For the text-containing cell, return its midpoint in (x, y) coordinate format. 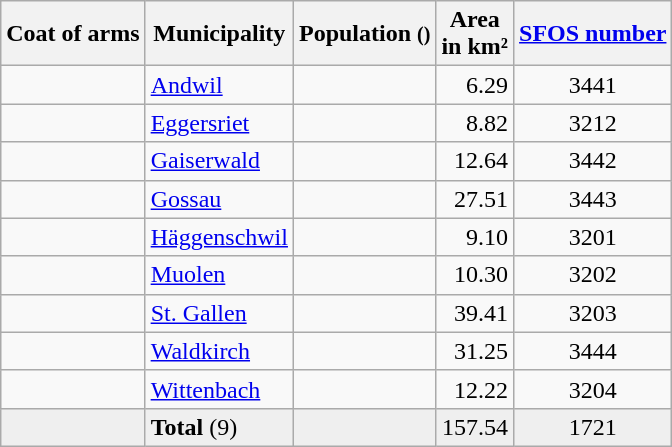
Gaiserwald (219, 161)
3202 (593, 275)
Municipality (219, 34)
3444 (593, 351)
39.41 (475, 313)
27.51 (475, 199)
SFOS number (593, 34)
Wittenbach (219, 389)
Population () (364, 34)
10.30 (475, 275)
Gossau (219, 199)
St. Gallen (219, 313)
Areain km² (475, 34)
Muolen (219, 275)
8.82 (475, 123)
31.25 (475, 351)
3443 (593, 199)
Total (9) (219, 427)
3203 (593, 313)
Coat of arms (73, 34)
Andwil (219, 85)
3204 (593, 389)
3442 (593, 161)
6.29 (475, 85)
157.54 (475, 427)
9.10 (475, 237)
12.64 (475, 161)
3441 (593, 85)
3201 (593, 237)
12.22 (475, 389)
Eggersriet (219, 123)
Häggenschwil (219, 237)
Waldkirch (219, 351)
1721 (593, 427)
3212 (593, 123)
